Output the [x, y] coordinate of the center of the cell containing the given text.  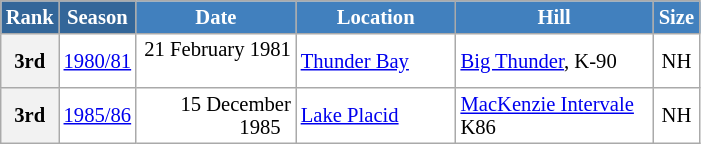
Lake Placid [376, 116]
21 February 1981 [216, 60]
1980/81 [98, 60]
Rank [30, 16]
1985/86 [98, 116]
Size [676, 16]
Season [98, 16]
Hill [554, 16]
Big Thunder, K-90 [554, 60]
MacKenzie Intervale K86 [554, 116]
15 December 1985 [216, 116]
Thunder Bay [376, 60]
Date [216, 16]
Location [376, 16]
